Find where the given text appears and provide that cell's center as (x, y) coordinate. 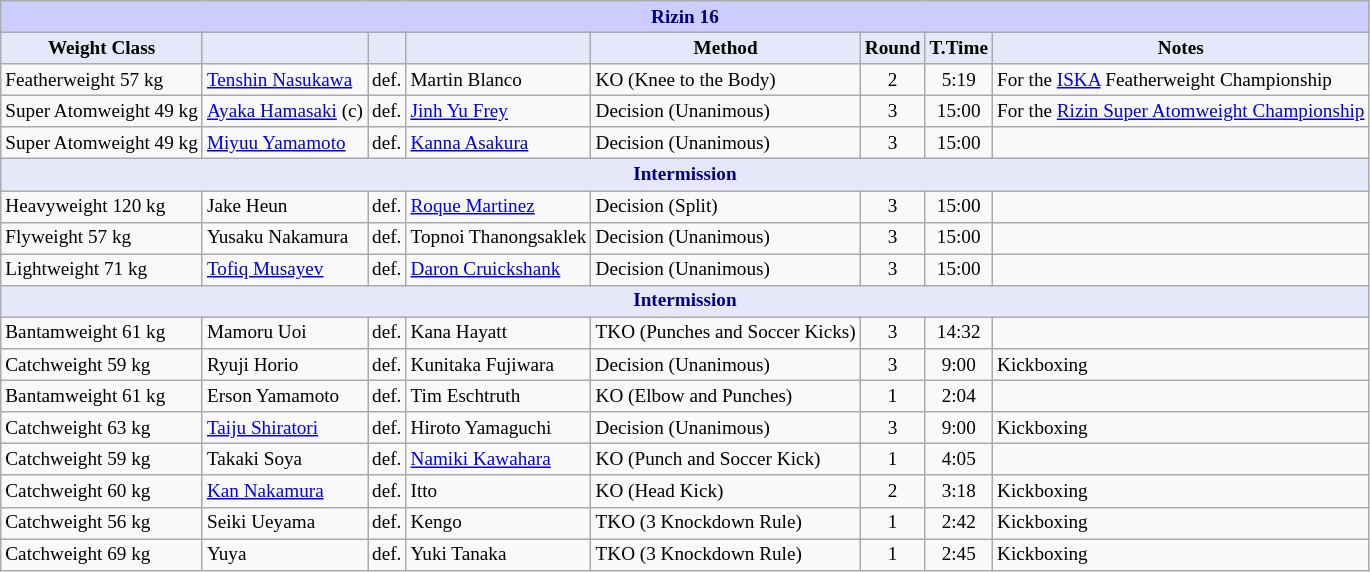
Mamoru Uoi (284, 333)
Weight Class (102, 48)
Miyuu Yamamoto (284, 143)
4:05 (959, 460)
Heavyweight 120 kg (102, 206)
Lightweight 71 kg (102, 270)
Method (726, 48)
Catchweight 63 kg (102, 428)
3:18 (959, 491)
Namiki Kawahara (498, 460)
Kanna Asakura (498, 143)
KO (Head Kick) (726, 491)
Yuki Tanaka (498, 554)
Hiroto Yamaguchi (498, 428)
Kan Nakamura (284, 491)
KO (Knee to the Body) (726, 80)
2:04 (959, 396)
2:45 (959, 554)
Flyweight 57 kg (102, 238)
Yusaku Nakamura (284, 238)
Decision (Split) (726, 206)
Tenshin Nasukawa (284, 80)
14:32 (959, 333)
Notes (1182, 48)
Kunitaka Fujiwara (498, 365)
Ayaka Hamasaki (c) (284, 111)
Takaki Soya (284, 460)
Daron Cruickshank (498, 270)
Tim Eschtruth (498, 396)
TKO (Punches and Soccer Kicks) (726, 333)
Erson Yamamoto (284, 396)
2:42 (959, 523)
For the ISKA Featherweight Championship (1182, 80)
Martin Blanco (498, 80)
Catchweight 56 kg (102, 523)
Seiki Ueyama (284, 523)
Tofiq Musayev (284, 270)
KO (Elbow and Punches) (726, 396)
Kana Hayatt (498, 333)
Catchweight 69 kg (102, 554)
Jake Heun (284, 206)
Kengo (498, 523)
Ryuji Horio (284, 365)
For the Rizin Super Atomweight Championship (1182, 111)
Itto (498, 491)
Round (892, 48)
Jinh Yu Frey (498, 111)
Featherweight 57 kg (102, 80)
KO (Punch and Soccer Kick) (726, 460)
Rizin 16 (685, 17)
5:19 (959, 80)
Yuya (284, 554)
Taiju Shiratori (284, 428)
Roque Martinez (498, 206)
T.Time (959, 48)
Topnoi Thanongsaklek (498, 238)
Catchweight 60 kg (102, 491)
